Scan for the cell matching the given text and deliver its (X, Y) coordinate at center. 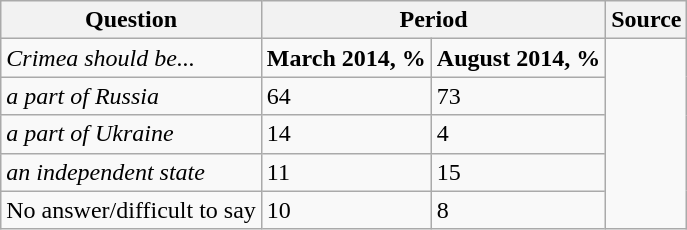
a part of Ukraine (132, 134)
Source (646, 20)
an independent state (132, 172)
64 (346, 96)
73 (518, 96)
August 2014, % (518, 58)
8 (518, 210)
4 (518, 134)
Question (132, 20)
March 2014, % (346, 58)
11 (346, 172)
10 (346, 210)
a part of Russia (132, 96)
15 (518, 172)
Period (433, 20)
No answer/difficult to say (132, 210)
Crimea should be... (132, 58)
14 (346, 134)
